Capture the cell that displays the provided text and extract its [X, Y] central coordinate. 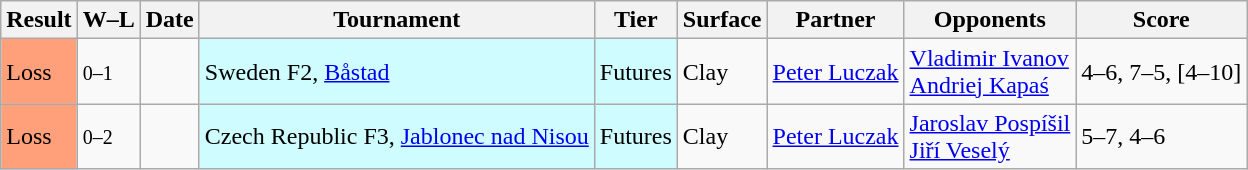
Partner [836, 20]
W–L [108, 20]
0–1 [108, 72]
Vladimir Ivanov Andriej Kapaś [990, 72]
Jaroslav Pospíšil Jiří Veselý [990, 136]
Tier [636, 20]
Result [39, 20]
Opponents [990, 20]
Sweden F2, Båstad [396, 72]
0–2 [108, 136]
4–6, 7–5, [4–10] [1162, 72]
Tournament [396, 20]
Surface [722, 20]
5–7, 4–6 [1162, 136]
Date [170, 20]
Score [1162, 20]
Czech Republic F3, Jablonec nad Nisou [396, 136]
